Determine the (X, Y) coordinate at the center of the cell enclosing the given text.  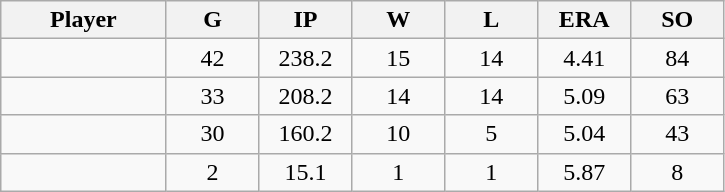
4.41 (584, 58)
2 (212, 172)
84 (678, 58)
238.2 (306, 58)
10 (398, 134)
Player (84, 20)
43 (678, 134)
42 (212, 58)
5 (492, 134)
L (492, 20)
5.09 (584, 96)
30 (212, 134)
15 (398, 58)
208.2 (306, 96)
5.04 (584, 134)
5.87 (584, 172)
IP (306, 20)
160.2 (306, 134)
W (398, 20)
33 (212, 96)
G (212, 20)
63 (678, 96)
8 (678, 172)
15.1 (306, 172)
ERA (584, 20)
SO (678, 20)
